For the text-containing cell, return its midpoint in [x, y] coordinate format. 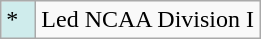
Led NCAA Division I [148, 20]
* [18, 20]
